Find where the given text appears and provide that cell's center as [X, Y] coordinate. 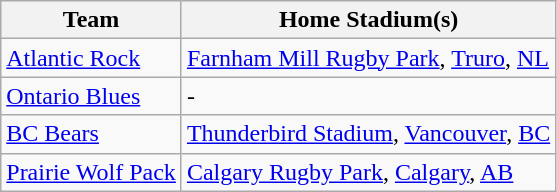
Team [92, 20]
Calgary Rugby Park, Calgary, AB [368, 172]
Home Stadium(s) [368, 20]
Ontario Blues [92, 96]
Thunderbird Stadium, Vancouver, BC [368, 134]
Prairie Wolf Pack [92, 172]
Atlantic Rock [92, 58]
BC Bears [92, 134]
Farnham Mill Rugby Park, Truro, NL [368, 58]
- [368, 96]
